From the cell containing the given text, extract its center point as [X, Y] coordinate. 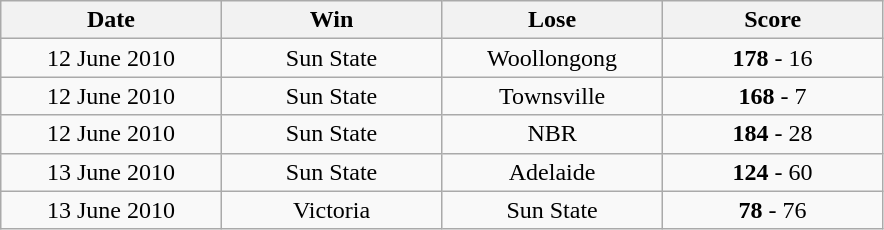
184 - 28 [772, 134]
Townsville [552, 96]
Win [332, 20]
124 - 60 [772, 172]
NBR [552, 134]
Lose [552, 20]
Victoria [332, 210]
Adelaide [552, 172]
Date [112, 20]
Woollongong [552, 58]
168 - 7 [772, 96]
78 - 76 [772, 210]
Score [772, 20]
178 - 16 [772, 58]
